Pinpoint the cell where the given text exists, returning its [X, Y] midpoint coordinate. 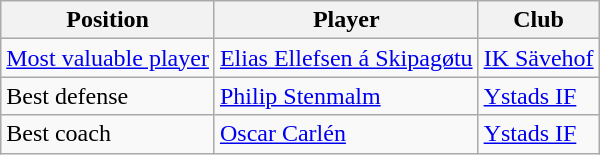
Position [108, 20]
Best coach [108, 134]
Most valuable player [108, 58]
Best defense [108, 96]
IK Sävehof [538, 58]
Oscar Carlén [346, 134]
Philip Stenmalm [346, 96]
Club [538, 20]
Player [346, 20]
Elias Ellefsen á Skipagøtu [346, 58]
